For the text-containing cell, return its midpoint in (x, y) coordinate format. 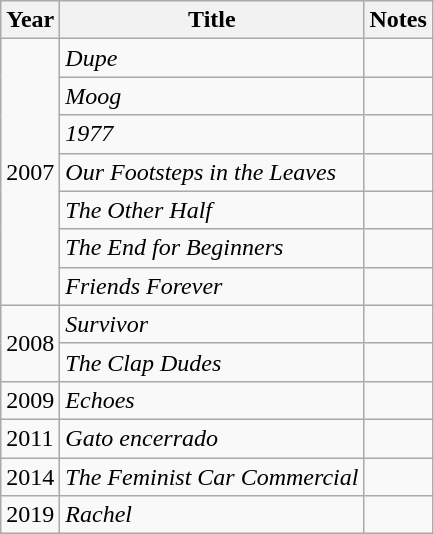
Year (30, 20)
Friends Forever (212, 286)
2014 (30, 477)
Echoes (212, 400)
Our Footsteps in the Leaves (212, 172)
2008 (30, 343)
Dupe (212, 58)
The Clap Dudes (212, 362)
Title (212, 20)
2007 (30, 172)
2011 (30, 438)
Gato encerrado (212, 438)
The Feminist Car Commercial (212, 477)
The End for Beginners (212, 248)
1977 (212, 134)
Rachel (212, 515)
2019 (30, 515)
Notes (398, 20)
Moog (212, 96)
The Other Half (212, 210)
Survivor (212, 324)
2009 (30, 400)
